Scan for the cell matching the given text and deliver its [X, Y] coordinate at center. 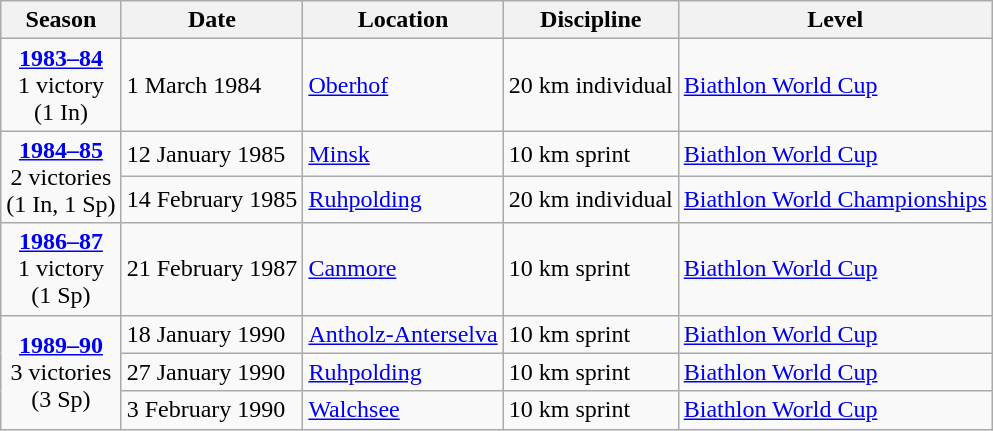
1984–85 2 victories (1 In, 1 Sp) [61, 177]
Biathlon World Championships [835, 200]
Antholz-Anterselva [403, 334]
Walchsee [403, 410]
Season [61, 20]
1 March 1984 [212, 85]
14 February 1985 [212, 200]
Level [835, 20]
Discipline [590, 20]
12 January 1985 [212, 154]
1989–90 3 victories (3 Sp) [61, 372]
Date [212, 20]
18 January 1990 [212, 334]
27 January 1990 [212, 372]
Canmore [403, 269]
Oberhof [403, 85]
Location [403, 20]
21 February 1987 [212, 269]
1983–84 1 victory (1 In) [61, 85]
Minsk [403, 154]
3 February 1990 [212, 410]
1986–87 1 victory (1 Sp) [61, 269]
